Output the [x, y] coordinate of the center of the cell containing the given text.  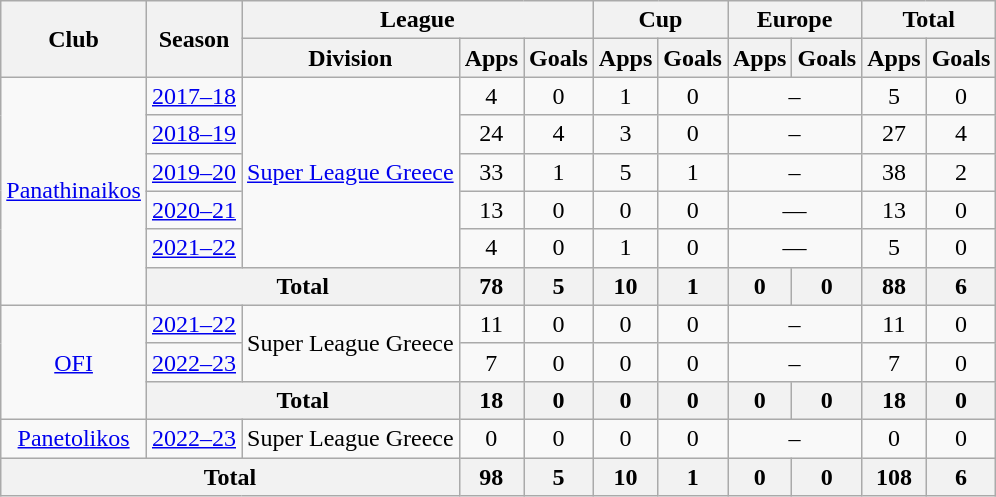
Season [194, 39]
OFI [74, 362]
Panathinaikos [74, 191]
78 [491, 286]
Club [74, 39]
2020–21 [194, 210]
3 [625, 134]
24 [491, 134]
88 [894, 286]
38 [894, 172]
2018–19 [194, 134]
League [418, 20]
33 [491, 172]
27 [894, 134]
Cup [660, 20]
108 [894, 477]
Panetolikos [74, 438]
Europe [795, 20]
2019–20 [194, 172]
98 [491, 477]
2017–18 [194, 96]
Division [351, 58]
2 [961, 172]
